Output the [X, Y] coordinate of the center of the cell containing the given text.  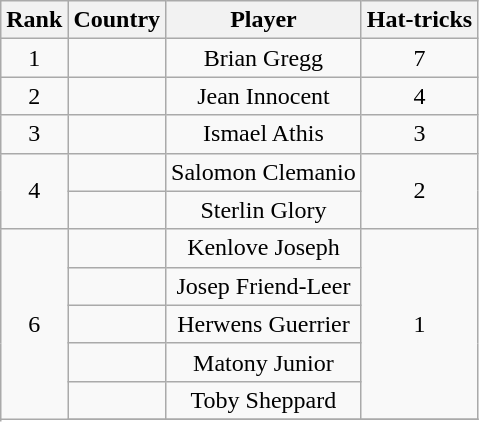
Country [117, 20]
Salomon Clemanio [264, 172]
7 [419, 58]
Jean Innocent [264, 96]
Sterlin Glory [264, 210]
Josep Friend-Leer [264, 286]
Kenlove Joseph [264, 248]
Rank [34, 20]
Ismael Athis [264, 134]
Toby Sheppard [264, 400]
Hat-tricks [419, 20]
Player [264, 20]
Brian Gregg [264, 58]
Matony Junior [264, 362]
Herwens Guerrier [264, 324]
6 [34, 324]
